Output the [x, y] coordinate of the center of the cell containing the given text.  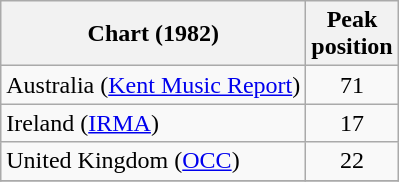
17 [352, 123]
Peakposition [352, 34]
Ireland (IRMA) [154, 123]
22 [352, 161]
71 [352, 85]
Australia (Kent Music Report) [154, 85]
United Kingdom (OCC) [154, 161]
Chart (1982) [154, 34]
